Return the (x, y) coordinate for the center point of the cell that contains the specified text.  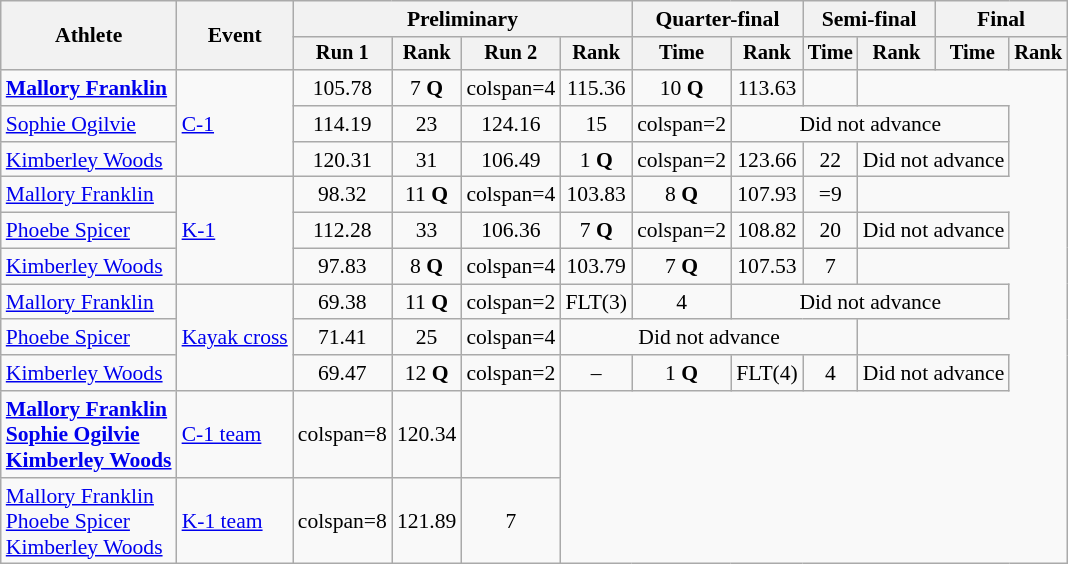
Event (235, 36)
106.49 (510, 160)
12 Q (426, 373)
Sophie Ogilvie (89, 124)
124.16 (510, 124)
105.78 (342, 88)
98.32 (342, 195)
Athlete (89, 36)
106.36 (510, 231)
K-1 (235, 230)
103.79 (596, 267)
22 (830, 160)
FLT(3) (596, 302)
31 (426, 160)
C-1 team (235, 434)
Mallory FranklinSophie OgilvieKimberley Woods (89, 434)
C-1 (235, 124)
107.53 (767, 267)
120.31 (342, 160)
120.34 (426, 434)
Run 1 (342, 54)
69.38 (342, 302)
113.63 (767, 88)
114.19 (342, 124)
20 (830, 231)
Semi-final (869, 19)
Kayak cross (235, 338)
7 (830, 267)
Final (1001, 19)
Preliminary (462, 19)
23 (426, 124)
25 (426, 338)
97.83 (342, 267)
– (596, 373)
108.82 (767, 231)
112.28 (342, 231)
Quarter-final (718, 19)
33 (426, 231)
103.83 (596, 195)
107.93 (767, 195)
colspan=8 (342, 434)
FLT(4) (767, 373)
15 (596, 124)
115.36 (596, 88)
=9 (830, 195)
123.66 (767, 160)
69.47 (342, 373)
71.41 (342, 338)
10 Q (682, 88)
Run 2 (510, 54)
